Locate the cell with the specified text and output its [X, Y] center coordinate. 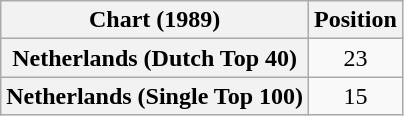
Netherlands (Dutch Top 40) [155, 58]
Chart (1989) [155, 20]
Position [356, 20]
Netherlands (Single Top 100) [155, 96]
15 [356, 96]
23 [356, 58]
